Provide the (X, Y) coordinate of the cell's center where the given text is located.  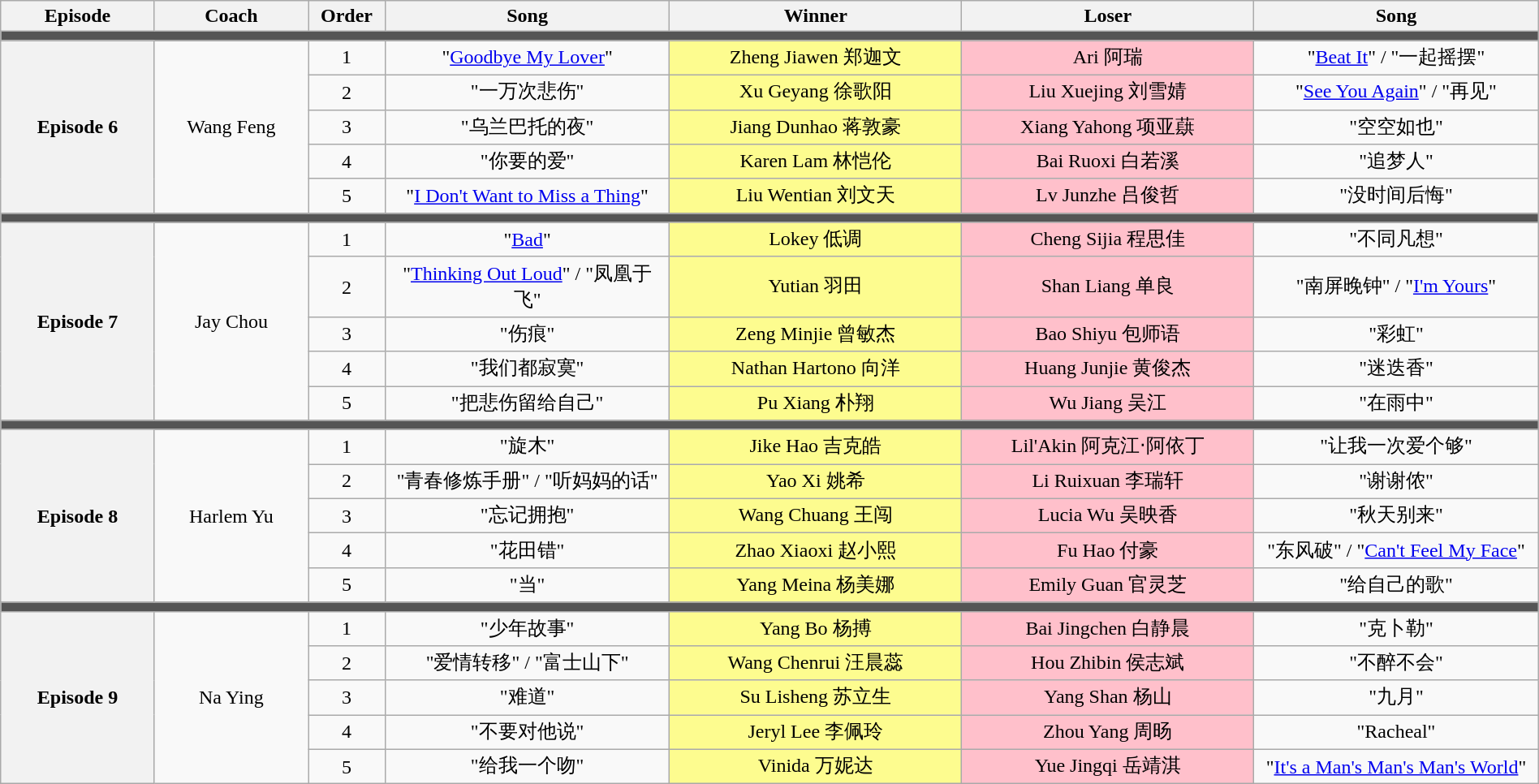
Ari 阿瑞 (1108, 58)
Winner (816, 16)
Episode 9 (78, 698)
Zhao Xiaoxi 赵小熙 (816, 550)
"难道" (527, 698)
"不醉不会" (1396, 664)
Bai Ruoxi 白若溪 (1108, 162)
Xu Geyang 徐歌阳 (816, 93)
Jike Hao 吉克皓 (816, 446)
"给我一个吻" (527, 766)
Wang Feng (231, 127)
Harlem Yu (231, 516)
Yutian 羽田 (816, 286)
Lokey 低调 (816, 240)
"Thinking Out Loud" / "凤凰于飞" (527, 286)
"你要的爱" (527, 162)
"Racheal" (1396, 732)
Bai Jingchen 白静晨 (1108, 628)
Shan Liang 单良 (1108, 286)
Loser (1108, 16)
Li Ruixuan 李瑞轩 (1108, 482)
Hou Zhibin 侯志斌 (1108, 664)
"迷迭香" (1396, 368)
"不同凡想" (1396, 240)
Na Ying (231, 698)
"秋天别来" (1396, 516)
Pu Xiang 朴翔 (816, 404)
Jeryl Lee 李佩玲 (816, 732)
Cheng Sijia 程思佳 (1108, 240)
Yang Bo 杨搏 (816, 628)
"彩虹" (1396, 334)
Yue Jingqi 岳靖淇 (1108, 766)
"当" (527, 584)
Nathan Hartono 向洋 (816, 368)
"忘记拥抱" (527, 516)
"把悲伤留给自己" (527, 404)
"花田错" (527, 550)
"我们都寂寞" (527, 368)
Episode (78, 16)
"九月" (1396, 698)
"I Don't Want to Miss a Thing" (527, 196)
Yao Xi 姚希 (816, 482)
Liu Xuejing 刘雪婧 (1108, 93)
Vinida 万妮达 (816, 766)
"克卜勒" (1396, 628)
Karen Lam 林恺伦 (816, 162)
"在雨中" (1396, 404)
Episode 7 (78, 321)
"南屏晚钟" / "I'm Yours" (1396, 286)
"旋木" (527, 446)
Coach (231, 16)
Emily Guan 官灵芝 (1108, 584)
Bao Shiyu 包师语 (1108, 334)
"一万次悲伤" (527, 93)
"乌兰巴托的夜" (527, 127)
"追梦人" (1396, 162)
Jay Chou (231, 321)
"青春修炼手册" / "听妈妈的话" (527, 482)
Episode 6 (78, 127)
Xiang Yahong 项亚蕻 (1108, 127)
Lucia Wu 吴映香 (1108, 516)
"没时间后悔" (1396, 196)
"It's a Man's Man's Man's World" (1396, 766)
Fu Hao 付豪 (1108, 550)
"爱情转移" / "富士山下" (527, 664)
"不要对他说" (527, 732)
"少年故事" (527, 628)
Su Lisheng 苏立生 (816, 698)
Zhou Yang 周旸 (1108, 732)
"空空如也" (1396, 127)
Wang Chenrui 汪晨蕊 (816, 664)
"See You Again" / "再见" (1396, 93)
Lil'Akin 阿克江‧阿依丁 (1108, 446)
Wang Chuang 王闯 (816, 516)
Jiang Dunhao 蒋敦豪 (816, 127)
"Goodbye My Lover" (527, 58)
Zheng Jiawen 郑迦文 (816, 58)
"Beat It" / "一起摇摆" (1396, 58)
"让我一次爱个够" (1396, 446)
Zeng Minjie 曾敏杰 (816, 334)
Wu Jiang 吴江 (1108, 404)
Episode 8 (78, 516)
"给自己的歌" (1396, 584)
Lv Junzhe 吕俊哲 (1108, 196)
Yang Shan 杨山 (1108, 698)
"Bad" (527, 240)
"东风破" / "Can't Feel My Face" (1396, 550)
Order (347, 16)
"谢谢侬" (1396, 482)
Liu Wentian 刘文天 (816, 196)
Yang Meina 杨美娜 (816, 584)
Huang Junjie 黄俊杰 (1108, 368)
"伤痕" (527, 334)
